Extract the (x, y) coordinate from the center of the cell holding the provided text.  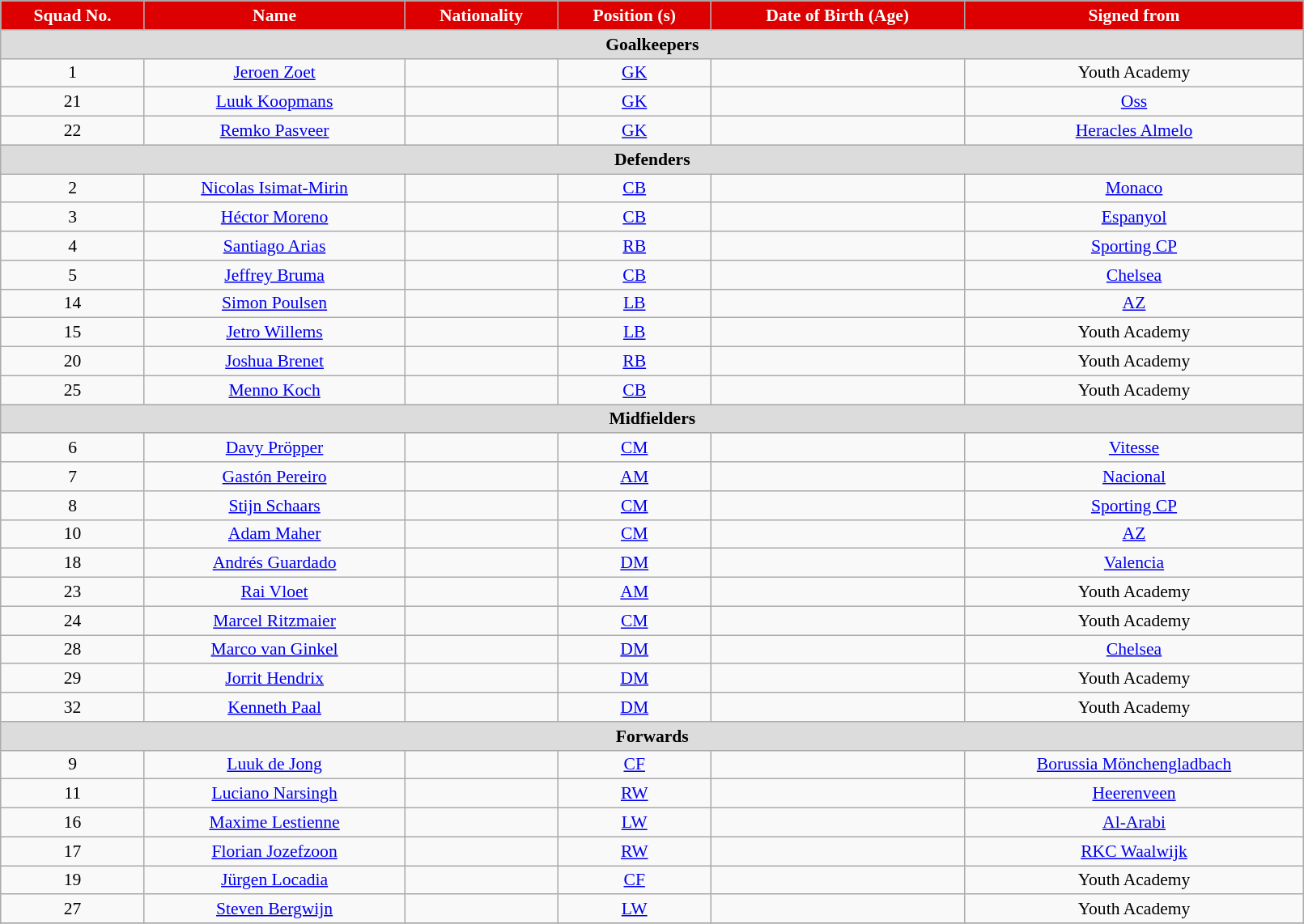
Jeffrey Bruma (274, 275)
Borussia Mönchengladbach (1134, 765)
18 (73, 563)
22 (73, 131)
Squad No. (73, 15)
32 (73, 707)
15 (73, 333)
23 (73, 592)
Forwards (652, 736)
21 (73, 102)
Goalkeepers (652, 45)
Jeroen Zoet (274, 73)
Al-Arabi (1134, 823)
Joshua Brenet (274, 362)
Stijn Schaars (274, 506)
Steven Bergwijn (274, 909)
Name (274, 15)
Defenders (652, 159)
29 (73, 679)
RKC Waalwijk (1134, 851)
17 (73, 851)
11 (73, 794)
6 (73, 448)
Jürgen Locadia (274, 880)
Date of Birth (Age) (837, 15)
Midfielders (652, 419)
1 (73, 73)
5 (73, 275)
Jorrit Hendrix (274, 679)
10 (73, 534)
Nacional (1134, 477)
Marcel Ritzmaier (274, 621)
Oss (1134, 102)
Nicolas Isimat-Mirin (274, 189)
Espanyol (1134, 218)
3 (73, 218)
Luuk Koopmans (274, 102)
Florian Jozefzoon (274, 851)
8 (73, 506)
4 (73, 246)
Maxime Lestienne (274, 823)
Nationality (482, 15)
2 (73, 189)
Remko Pasveer (274, 131)
14 (73, 303)
Vitesse (1134, 448)
Luuk de Jong (274, 765)
16 (73, 823)
Marco van Ginkel (274, 650)
Jetro Willems (274, 333)
Position (s) (635, 15)
Heerenveen (1134, 794)
Rai Vloet (274, 592)
Andrés Guardado (274, 563)
Menno Koch (274, 390)
Gastón Pereiro (274, 477)
25 (73, 390)
Simon Poulsen (274, 303)
27 (73, 909)
Adam Maher (274, 534)
9 (73, 765)
Monaco (1134, 189)
28 (73, 650)
Davy Pröpper (274, 448)
20 (73, 362)
Héctor Moreno (274, 218)
Kenneth Paal (274, 707)
Heracles Almelo (1134, 131)
Valencia (1134, 563)
19 (73, 880)
7 (73, 477)
24 (73, 621)
Santiago Arias (274, 246)
Signed from (1134, 15)
Luciano Narsingh (274, 794)
